Return the (x, y) coordinate for the center point of the cell that contains the specified text.  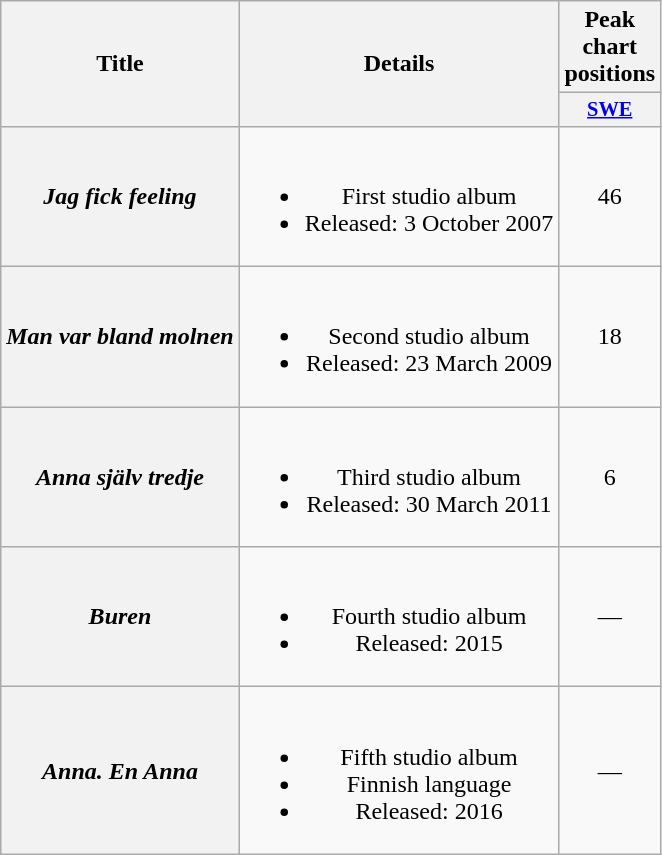
Buren (120, 617)
Third studio albumReleased: 30 March 2011 (399, 477)
Fifth studio albumFinnish languageReleased: 2016 (399, 770)
First studio albumReleased: 3 October 2007 (399, 196)
Peak chart positions (610, 47)
Second studio albumReleased: 23 March 2009 (399, 337)
SWE (610, 110)
46 (610, 196)
Jag fick feeling (120, 196)
Details (399, 64)
Anna själv tredje (120, 477)
Anna. En Anna (120, 770)
Fourth studio albumReleased: 2015 (399, 617)
Man var bland molnen (120, 337)
18 (610, 337)
6 (610, 477)
Title (120, 64)
